Detect which cell encompasses the target text, then output its [x, y] center coordinate. 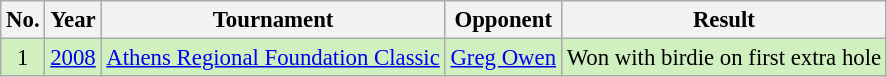
Greg Owen [503, 58]
Year [73, 20]
Won with birdie on first extra hole [724, 58]
Athens Regional Foundation Classic [273, 58]
Opponent [503, 20]
1 [23, 58]
Result [724, 20]
No. [23, 20]
2008 [73, 58]
Tournament [273, 20]
